Determine the [X, Y] coordinate at the center of the cell enclosing the given text.  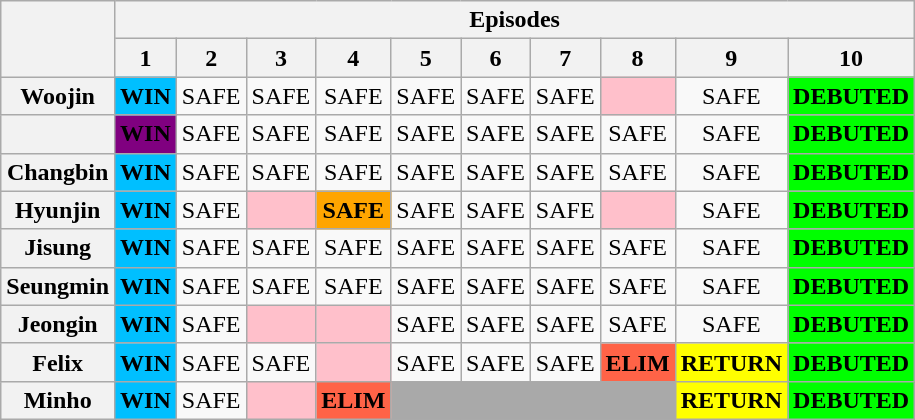
5 [426, 58]
10 [852, 58]
Felix [58, 362]
2 [211, 58]
8 [638, 58]
Jeongin [58, 324]
Changbin [58, 172]
Hyunjin [58, 210]
Jisung [58, 248]
Woojin [58, 96]
7 [565, 58]
3 [281, 58]
9 [731, 58]
Episodes [515, 20]
4 [354, 58]
Seungmin [58, 286]
Minho [58, 400]
1 [146, 58]
6 [496, 58]
